Locate the cell with the specified text and output its [X, Y] center coordinate. 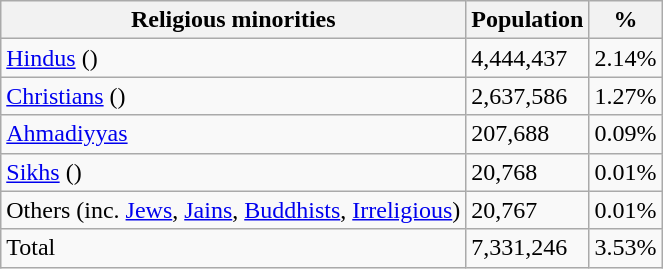
0.09% [626, 134]
% [626, 20]
Ahmadiyyas [234, 134]
3.53% [626, 248]
Hindus () [234, 58]
20,767 [528, 210]
Religious minorities [234, 20]
Christians () [234, 96]
1.27% [626, 96]
2,637,586 [528, 96]
Total [234, 248]
2.14% [626, 58]
4,444,437 [528, 58]
Population [528, 20]
20,768 [528, 172]
Sikhs () [234, 172]
7,331,246 [528, 248]
Others (inc. Jews, Jains, Buddhists, Irreligious) [234, 210]
207,688 [528, 134]
